Search for the cell housing the specified text and yield its [x, y] center coordinate. 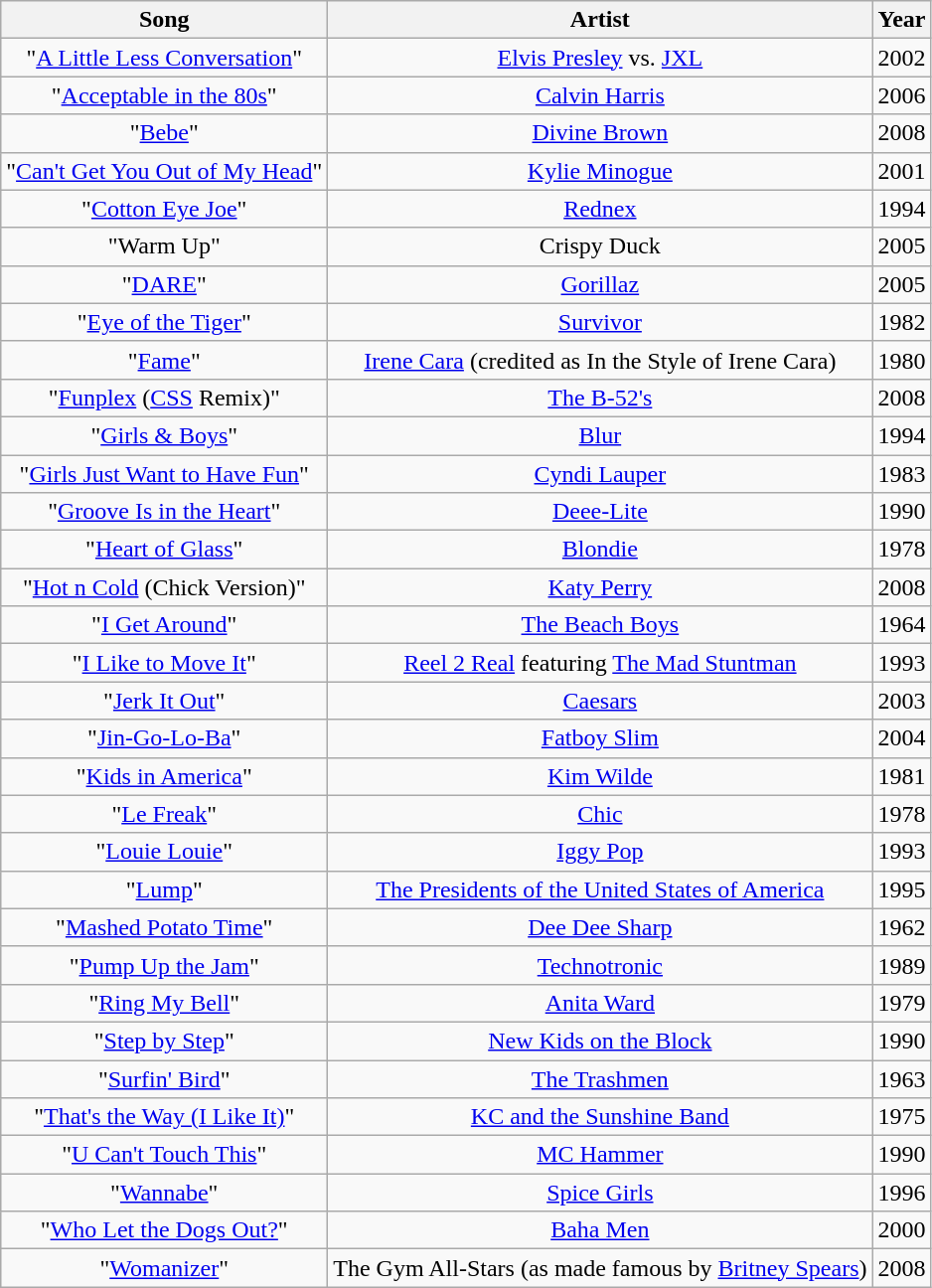
Blondie [600, 550]
"Eye of the Tiger" [165, 322]
"Acceptable in the 80s" [165, 95]
1963 [902, 1078]
"Funplex (CSS Remix)" [165, 398]
Song [165, 20]
Year [902, 20]
Fatboy Slim [600, 738]
2002 [902, 58]
"Le Freak" [165, 814]
1964 [902, 625]
"Groove Is in the Heart" [165, 512]
1989 [902, 965]
Irene Cara (credited as In the Style of Irene Cara) [600, 360]
"Step by Step" [165, 1041]
"Cotton Eye Joe" [165, 209]
"DARE" [165, 284]
"U Can't Touch This" [165, 1155]
"Fame" [165, 360]
"Lump" [165, 889]
Artist [600, 20]
"Louie Louie" [165, 852]
2001 [902, 171]
Elvis Presley vs. JXL [600, 58]
The Beach Boys [600, 625]
"I Like to Move It" [165, 663]
"A Little Less Conversation" [165, 58]
1962 [902, 927]
"Girls & Boys" [165, 435]
New Kids on the Block [600, 1041]
Baha Men [600, 1230]
"Who Let the Dogs Out?" [165, 1230]
The B-52's [600, 398]
"Hot n Cold (Chick Version)" [165, 587]
2004 [902, 738]
1979 [902, 1003]
Iggy Pop [600, 852]
"That's the Way (I Like It)" [165, 1117]
"I Get Around" [165, 625]
"Warm Up" [165, 246]
Anita Ward [600, 1003]
"Kids in America" [165, 776]
KC and the Sunshine Band [600, 1117]
"Pump Up the Jam" [165, 965]
1981 [902, 776]
The Trashmen [600, 1078]
Kylie Minogue [600, 171]
"Bebe" [165, 133]
"Jerk It Out" [165, 701]
Chic [600, 814]
Reel 2 Real featuring The Mad Stuntman [600, 663]
"Womanizer" [165, 1268]
"Heart of Glass" [165, 550]
1975 [902, 1117]
2000 [902, 1230]
Kim Wilde [600, 776]
Spice Girls [600, 1193]
"Mashed Potato Time" [165, 927]
"Surfin' Bird" [165, 1078]
The Presidents of the United States of America [600, 889]
MC Hammer [600, 1155]
2003 [902, 701]
Rednex [600, 209]
1980 [902, 360]
Gorillaz [600, 284]
Divine Brown [600, 133]
2006 [902, 95]
Katy Perry [600, 587]
Dee Dee Sharp [600, 927]
"Jin-Go-Lo-Ba" [165, 738]
"Wannabe" [165, 1193]
Cyndi Lauper [600, 474]
Deee-Lite [600, 512]
1983 [902, 474]
1995 [902, 889]
Calvin Harris [600, 95]
1982 [902, 322]
1996 [902, 1193]
Crispy Duck [600, 246]
Survivor [600, 322]
Technotronic [600, 965]
"Girls Just Want to Have Fun" [165, 474]
Blur [600, 435]
The Gym All-Stars (as made famous by Britney Spears) [600, 1268]
"Can't Get You Out of My Head" [165, 171]
Caesars [600, 701]
"Ring My Bell" [165, 1003]
